Detect which cell encompasses the target text, then output its [x, y] center coordinate. 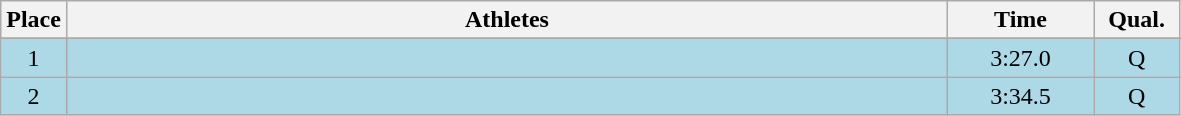
Qual. [1137, 20]
Athletes [506, 20]
Time [1021, 20]
2 [34, 96]
Place [34, 20]
3:34.5 [1021, 96]
3:27.0 [1021, 58]
1 [34, 58]
